Find where the given text appears and provide that cell's center as (x, y) coordinate. 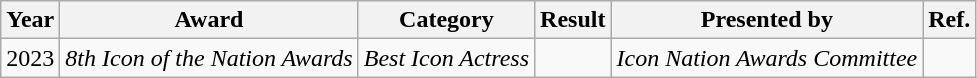
Award (209, 20)
8th Icon of the Nation Awards (209, 58)
Icon Nation Awards Committee (767, 58)
2023 (30, 58)
Result (573, 20)
Year (30, 20)
Category (446, 20)
Presented by (767, 20)
Best Icon Actress (446, 58)
Ref. (950, 20)
